Search for the cell housing the specified text and yield its [x, y] center coordinate. 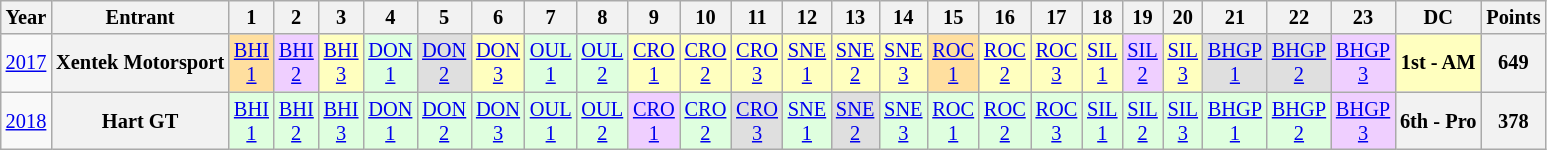
11 [757, 17]
Entrant [140, 17]
Hart GT [140, 121]
378 [1513, 121]
22 [1299, 17]
6th - Pro [1438, 121]
18 [1102, 17]
DC [1438, 17]
1 [252, 17]
17 [1057, 17]
2018 [26, 121]
2017 [26, 63]
2 [296, 17]
14 [903, 17]
Year [26, 17]
9 [654, 17]
19 [1142, 17]
16 [1005, 17]
5 [444, 17]
7 [551, 17]
4 [390, 17]
21 [1235, 17]
20 [1183, 17]
15 [953, 17]
6 [498, 17]
10 [706, 17]
1st - AM [1438, 63]
Xentek Motorsport [140, 63]
13 [855, 17]
3 [342, 17]
8 [602, 17]
23 [1363, 17]
12 [807, 17]
Points [1513, 17]
649 [1513, 63]
